Return [X, Y] of the center of cell containing provided text 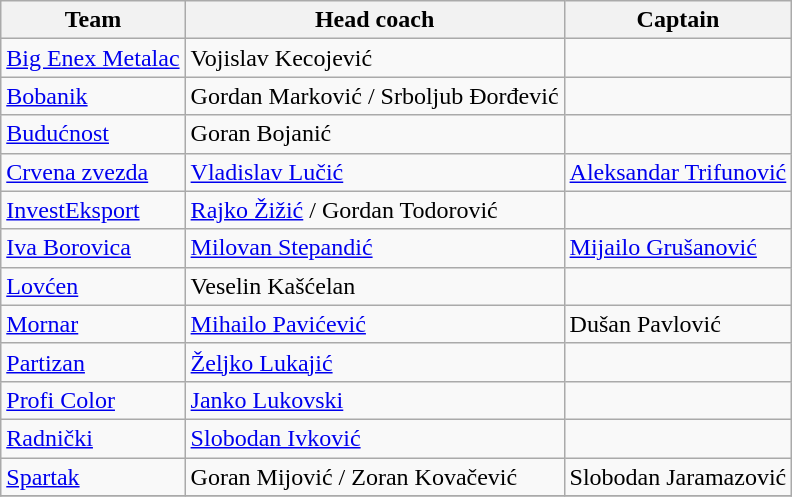
Mihailo Pavićević [374, 324]
Budućnost [93, 134]
Iva Borovica [93, 248]
Slobodan Ivković [374, 438]
Profi Color [93, 400]
Janko Lukovski [374, 400]
Partizan [93, 362]
Goran Bojanić [374, 134]
Lovćen [93, 286]
Mornar [93, 324]
Slobodan Jaramazović [678, 477]
Aleksandar Trifunović [678, 172]
Vladislav Lučić [374, 172]
Mijailo Grušanović [678, 248]
Goran Mijović / Zoran Kovačević [374, 477]
Radnički [93, 438]
Dušan Pavlović [678, 324]
Željko Lukajić [374, 362]
Team [93, 20]
Vojislav Kecojević [374, 58]
Rajko Žižić / Gordan Todorović [374, 210]
Veselin Kašćelan [374, 286]
Bobanik [93, 96]
InvestEksport [93, 210]
Captain [678, 20]
Crvena zvezda [93, 172]
Spartak [93, 477]
Milovan Stepandić [374, 248]
Head coach [374, 20]
Big Enex Metalac [93, 58]
Gordan Marković / Srboljub Đorđević [374, 96]
